For the text-containing cell, return its midpoint in (x, y) coordinate format. 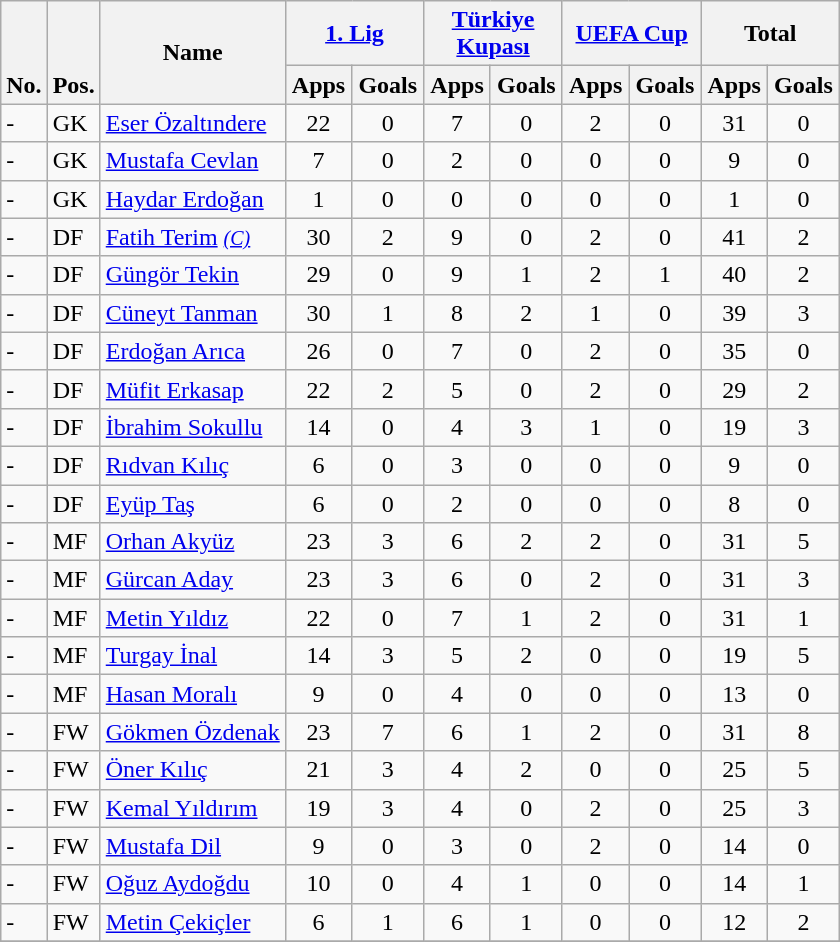
Rıdvan Kılıç (192, 465)
Müfit Erkasap (192, 389)
İbrahim Sokullu (192, 427)
26 (318, 351)
40 (734, 275)
Eyüp Taş (192, 503)
Gürcan Aday (192, 580)
Eser Özaltındere (192, 123)
Fatih Terim (C) (192, 237)
Pos. (74, 52)
35 (734, 351)
Metin Çekiçler (192, 922)
1. Lig (354, 34)
Metin Yıldız (192, 618)
12 (734, 922)
Öner Kılıç (192, 770)
Mustafa Cevlan (192, 161)
Haydar Erdoğan (192, 199)
21 (318, 770)
Total (770, 34)
Erdoğan Arıca (192, 351)
Kemal Yıldırım (192, 808)
39 (734, 313)
Oğuz Aydoğdu (192, 884)
No. (24, 52)
Mustafa Dil (192, 846)
Name (192, 52)
13 (734, 694)
Turgay İnal (192, 656)
Orhan Akyüz (192, 542)
10 (318, 884)
Gökmen Özdenak (192, 732)
UEFA Cup (632, 34)
Hasan Moralı (192, 694)
Cüneyt Tanman (192, 313)
41 (734, 237)
Türkiye Kupası (494, 34)
Güngör Tekin (192, 275)
